Determine the [X, Y] coordinate at the center of the cell enclosing the given text.  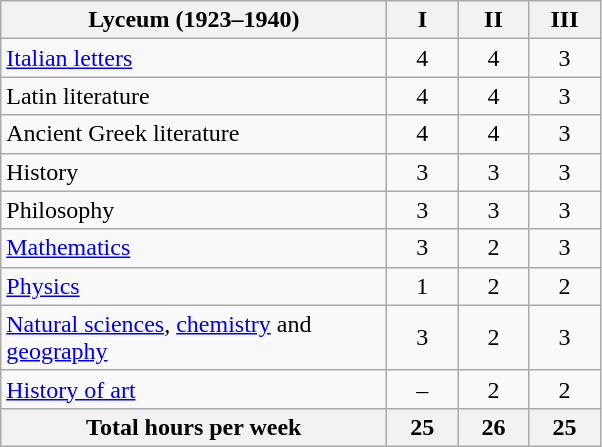
Total hours per week [194, 427]
– [422, 389]
1 [422, 286]
Lyceum (1923–1940) [194, 20]
Latin literature [194, 96]
I [422, 20]
History [194, 172]
Italian letters [194, 58]
Ancient Greek literature [194, 134]
Physics [194, 286]
Mathematics [194, 248]
26 [494, 427]
II [494, 20]
Philosophy [194, 210]
History of art [194, 389]
Natural sciences, chemistry and geography [194, 338]
III [564, 20]
